Output the [x, y] coordinate of the center of the cell containing the given text.  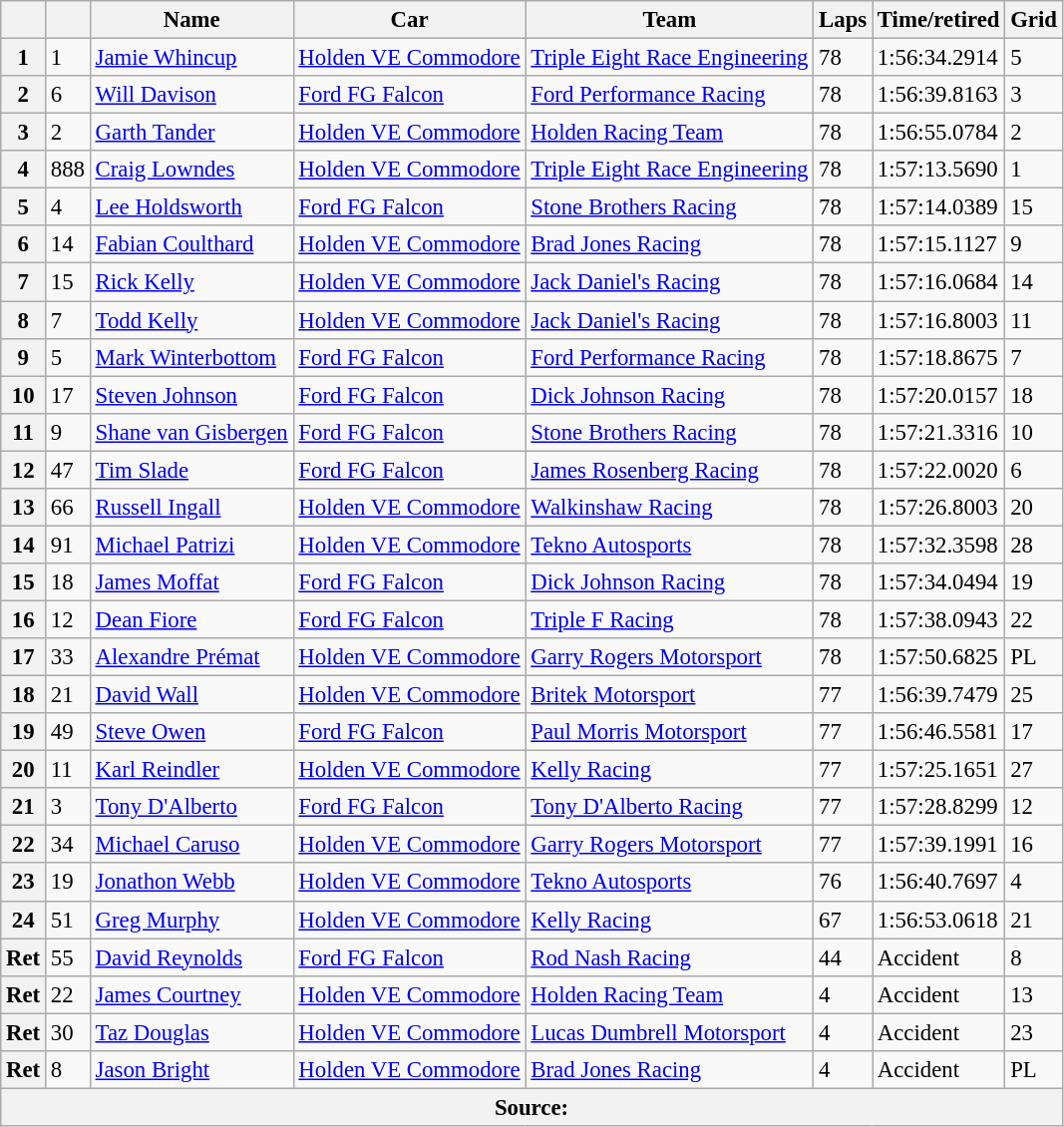
1:56:34.2914 [937, 58]
James Moffat [191, 582]
Mark Winterbottom [191, 357]
51 [68, 920]
1:56:39.8163 [937, 95]
Steve Owen [191, 732]
1:57:20.0157 [937, 395]
1:56:39.7479 [937, 695]
Car [409, 20]
1:56:46.5581 [937, 732]
49 [68, 732]
27 [1033, 770]
Karl Reindler [191, 770]
1:57:26.8003 [937, 508]
James Courtney [191, 994]
Name [191, 20]
Laps [844, 20]
Russell Ingall [191, 508]
Michael Patrizi [191, 545]
Jason Bright [191, 1070]
1:56:53.0618 [937, 920]
28 [1033, 545]
Team [670, 20]
1:57:16.0684 [937, 282]
Grid [1033, 20]
Dean Fiore [191, 619]
33 [68, 657]
1:57:28.8299 [937, 807]
1:57:50.6825 [937, 657]
Source: [532, 1107]
Tony D'Alberto Racing [670, 807]
1:56:55.0784 [937, 133]
James Rosenberg Racing [670, 470]
Shane van Gisbergen [191, 432]
1:57:25.1651 [937, 770]
888 [68, 170]
Rick Kelly [191, 282]
Craig Lowndes [191, 170]
30 [68, 1032]
Triple F Racing [670, 619]
Tony D'Alberto [191, 807]
1:57:22.0020 [937, 470]
Walkinshaw Racing [670, 508]
67 [844, 920]
1:57:15.1127 [937, 244]
David Wall [191, 695]
34 [68, 845]
91 [68, 545]
Lee Holdsworth [191, 207]
76 [844, 883]
1:57:34.0494 [937, 582]
Britek Motorsport [670, 695]
1:57:14.0389 [937, 207]
44 [844, 957]
Steven Johnson [191, 395]
1:57:18.8675 [937, 357]
1:57:16.8003 [937, 320]
Alexandre Prémat [191, 657]
Taz Douglas [191, 1032]
Todd Kelly [191, 320]
1:57:38.0943 [937, 619]
Jonathon Webb [191, 883]
24 [24, 920]
66 [68, 508]
Michael Caruso [191, 845]
1:57:39.1991 [937, 845]
Will Davison [191, 95]
Paul Morris Motorsport [670, 732]
Time/retired [937, 20]
1:57:13.5690 [937, 170]
Tim Slade [191, 470]
Garth Tander [191, 133]
Rod Nash Racing [670, 957]
1:57:21.3316 [937, 432]
1:56:40.7697 [937, 883]
Jamie Whincup [191, 58]
47 [68, 470]
Greg Murphy [191, 920]
25 [1033, 695]
Fabian Coulthard [191, 244]
1:57:32.3598 [937, 545]
Lucas Dumbrell Motorsport [670, 1032]
David Reynolds [191, 957]
55 [68, 957]
